Detect which cell encompasses the target text, then output its [x, y] center coordinate. 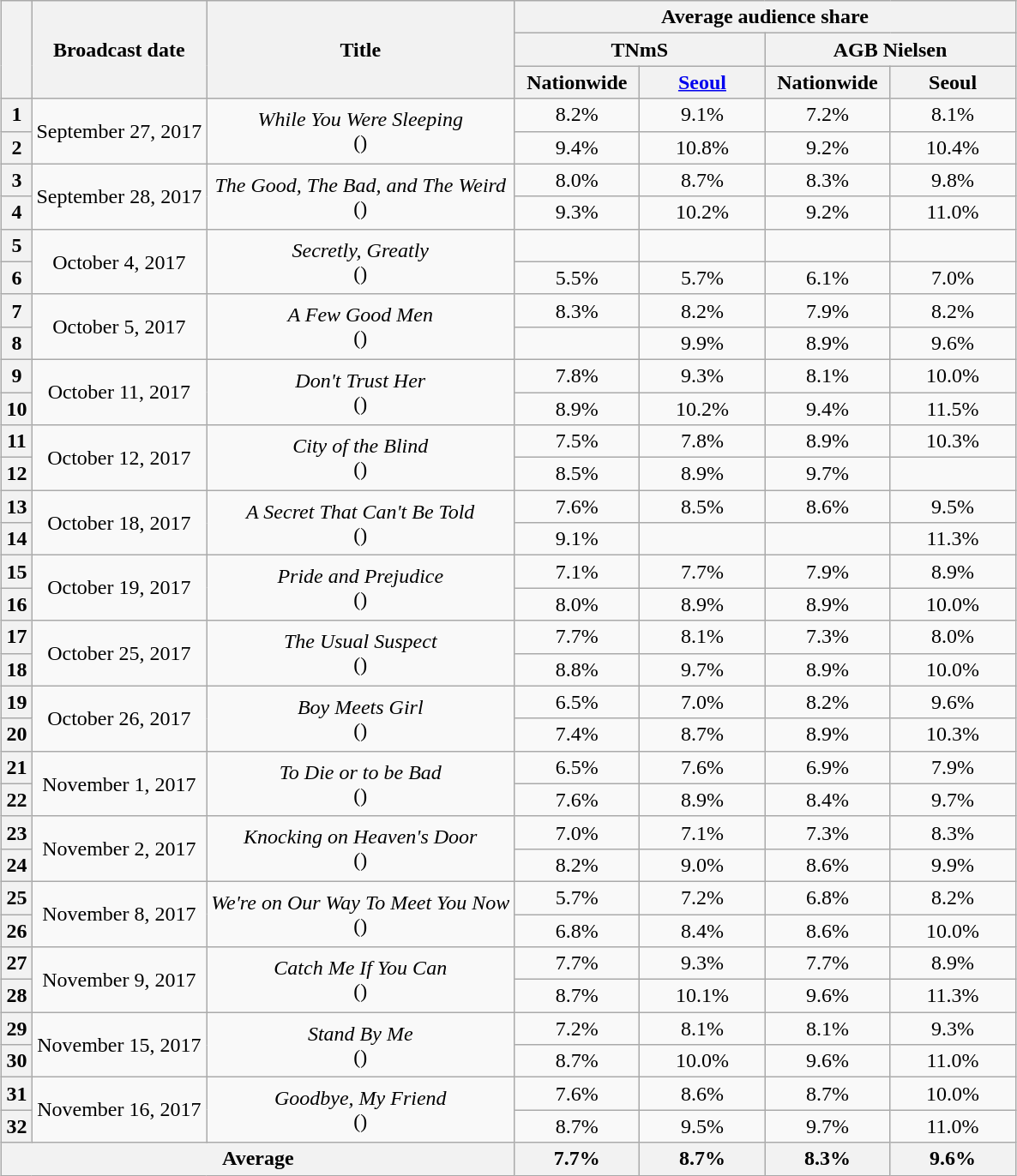
September 27, 2017 [119, 131]
October 18, 2017 [119, 523]
October 4, 2017 [119, 261]
20 [17, 735]
8.8% [577, 669]
2 [17, 147]
The Good, The Bad, and The Weird() [360, 196]
10.8% [702, 147]
To Die or to be Bad() [360, 783]
26 [17, 930]
9.0% [702, 865]
Average audience share [765, 17]
Stand By Me() [360, 1045]
3 [17, 180]
29 [17, 1029]
Boy Meets Girl() [360, 718]
Catch Me If You Can() [360, 980]
Don't Trust Her() [360, 392]
October 5, 2017 [119, 327]
31 [17, 1094]
10 [17, 409]
6 [17, 278]
19 [17, 702]
9 [17, 375]
5.5% [577, 278]
A Secret That Can't Be Told() [360, 523]
October 11, 2017 [119, 392]
AGB Nielsen [890, 50]
21 [17, 767]
25 [17, 897]
November 1, 2017 [119, 783]
November 2, 2017 [119, 849]
32 [17, 1126]
8 [17, 343]
TNmS [640, 50]
October 12, 2017 [119, 458]
November 8, 2017 [119, 914]
28 [17, 996]
6.1% [827, 278]
September 28, 2017 [119, 196]
15 [17, 572]
October 25, 2017 [119, 653]
10.4% [953, 147]
24 [17, 865]
October 19, 2017 [119, 588]
23 [17, 832]
7.4% [577, 735]
Title [360, 50]
Secretly, Greatly() [360, 261]
7 [17, 310]
1 [17, 115]
12 [17, 474]
11 [17, 441]
November 16, 2017 [119, 1110]
22 [17, 800]
A Few Good Men() [360, 327]
14 [17, 539]
17 [17, 637]
7.5% [577, 441]
November 9, 2017 [119, 980]
18 [17, 669]
Pride and Prejudice() [360, 588]
9.8% [953, 180]
5 [17, 245]
We're on Our Way To Meet You Now() [360, 914]
27 [17, 963]
11.5% [953, 409]
Knocking on Heaven's Door() [360, 849]
4 [17, 213]
November 15, 2017 [119, 1045]
Goodbye, My Friend() [360, 1110]
While You Were Sleeping() [360, 131]
The Usual Suspect() [360, 653]
16 [17, 604]
Average [258, 1159]
30 [17, 1061]
City of the Blind() [360, 458]
6.9% [827, 767]
October 26, 2017 [119, 718]
10.1% [702, 996]
Broadcast date [119, 50]
13 [17, 507]
